Search for the cell housing the specified text and yield its [X, Y] center coordinate. 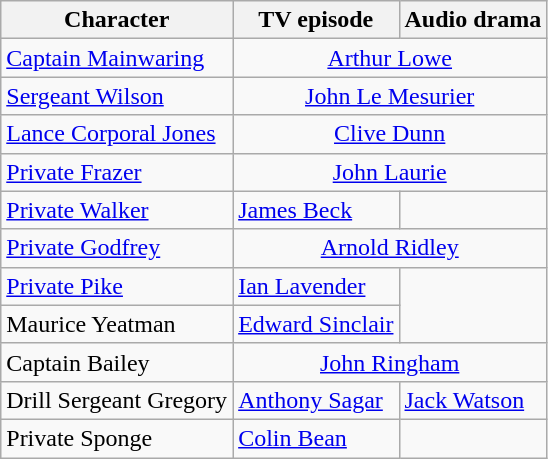
Anthony Sagar [316, 400]
John Laurie [390, 172]
Private Pike [117, 286]
Private Sponge [117, 438]
Drill Sergeant Gregory [117, 400]
Captain Bailey [117, 362]
Private Walker [117, 210]
Sergeant Wilson [117, 96]
Edward Sinclair [316, 324]
Arnold Ridley [390, 248]
Ian Lavender [316, 286]
Lance Corporal Jones [117, 134]
Audio drama [473, 20]
John Ringham [390, 362]
Character [117, 20]
Jack Watson [473, 400]
Captain Mainwaring [117, 58]
Maurice Yeatman [117, 324]
Private Frazer [117, 172]
John Le Mesurier [390, 96]
Colin Bean [316, 438]
James Beck [316, 210]
Clive Dunn [390, 134]
Arthur Lowe [390, 58]
TV episode [316, 20]
Private Godfrey [117, 248]
